Locate the cell with the specified text and output its (X, Y) center coordinate. 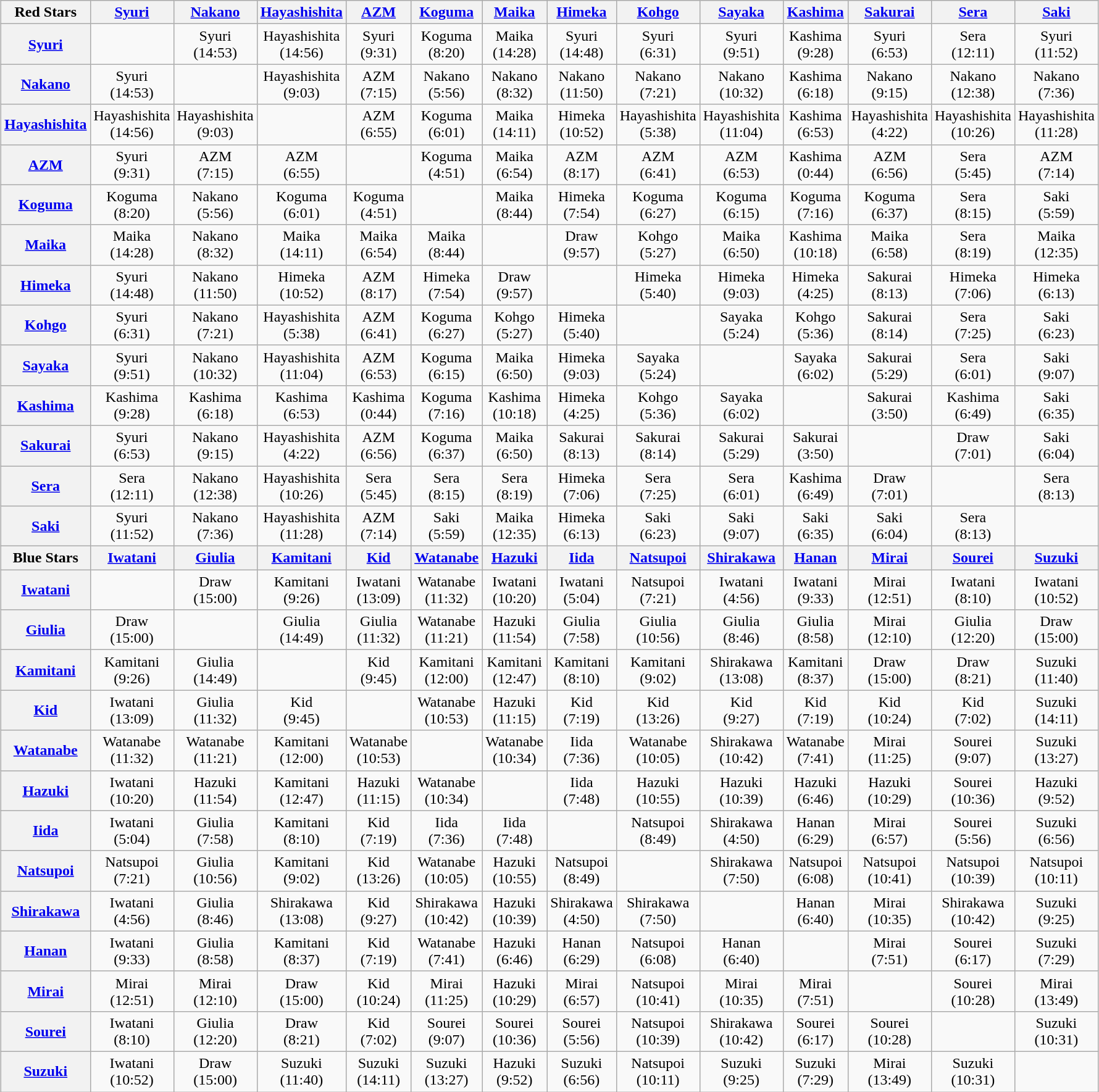
Blue Stars (46, 558)
Red Stars (46, 12)
Maika(6:58) (889, 244)
